Locate the cell with the specified text and output its [x, y] center coordinate. 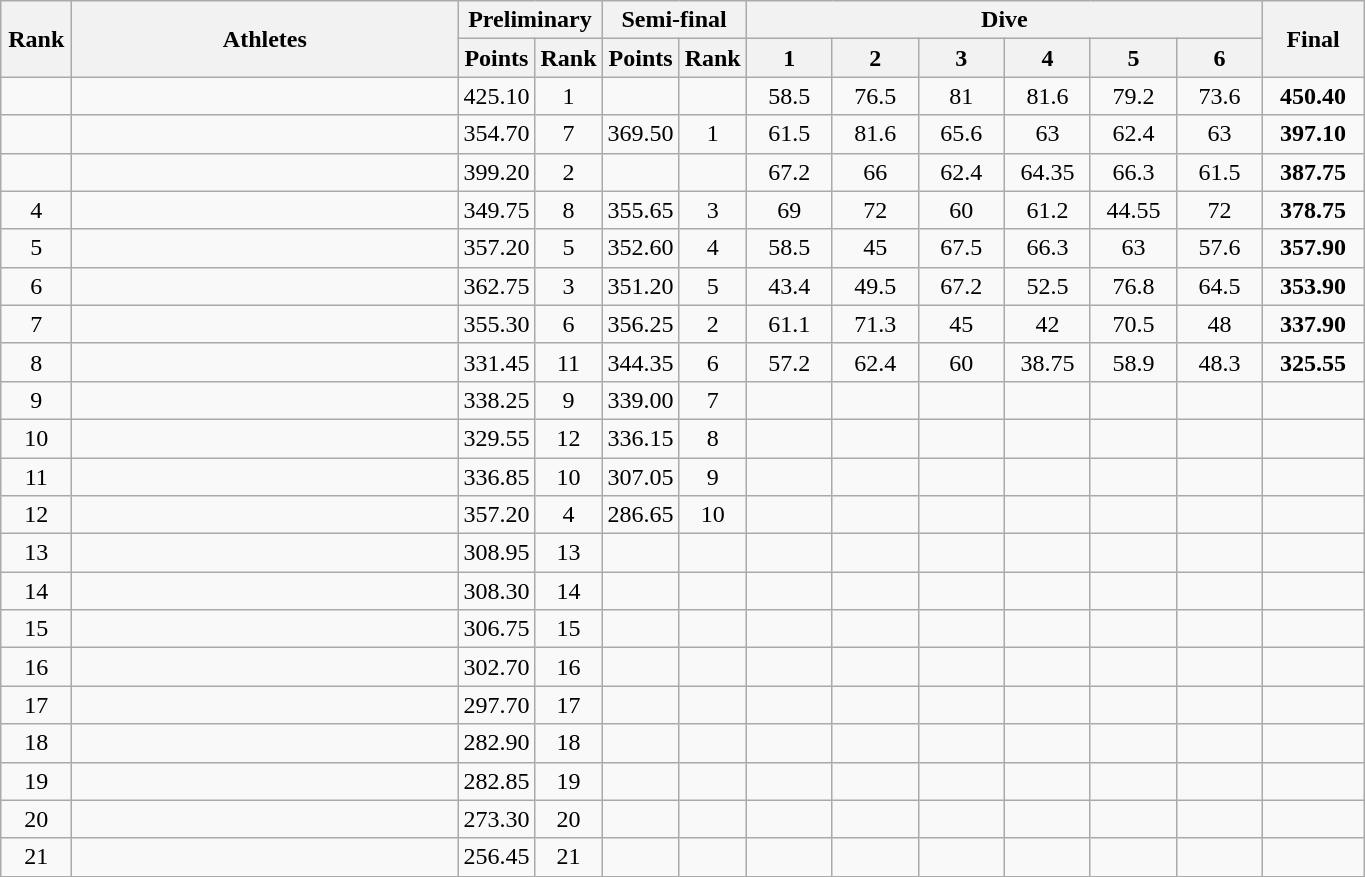
369.50 [640, 134]
286.65 [640, 515]
52.5 [1047, 286]
351.20 [640, 286]
308.95 [496, 553]
79.2 [1133, 96]
67.5 [961, 248]
344.35 [640, 362]
355.65 [640, 210]
48.3 [1220, 362]
308.30 [496, 591]
Semi-final [674, 20]
76.8 [1133, 286]
Athletes [265, 39]
399.20 [496, 172]
69 [789, 210]
61.1 [789, 324]
76.5 [875, 96]
58.9 [1133, 362]
336.85 [496, 477]
302.70 [496, 667]
Preliminary [530, 20]
42 [1047, 324]
397.10 [1314, 134]
66 [875, 172]
61.2 [1047, 210]
362.75 [496, 286]
352.60 [640, 248]
425.10 [496, 96]
57.6 [1220, 248]
378.75 [1314, 210]
356.25 [640, 324]
38.75 [1047, 362]
73.6 [1220, 96]
339.00 [640, 400]
49.5 [875, 286]
353.90 [1314, 286]
48 [1220, 324]
297.70 [496, 705]
355.30 [496, 324]
282.85 [496, 781]
325.55 [1314, 362]
64.35 [1047, 172]
Dive [1004, 20]
81 [961, 96]
256.45 [496, 857]
43.4 [789, 286]
273.30 [496, 819]
307.05 [640, 477]
357.90 [1314, 248]
329.55 [496, 438]
336.15 [640, 438]
64.5 [1220, 286]
354.70 [496, 134]
338.25 [496, 400]
57.2 [789, 362]
349.75 [496, 210]
Final [1314, 39]
44.55 [1133, 210]
71.3 [875, 324]
450.40 [1314, 96]
337.90 [1314, 324]
282.90 [496, 743]
387.75 [1314, 172]
65.6 [961, 134]
70.5 [1133, 324]
331.45 [496, 362]
306.75 [496, 629]
